Determine the [X, Y] coordinate at the center of the cell enclosing the given text.  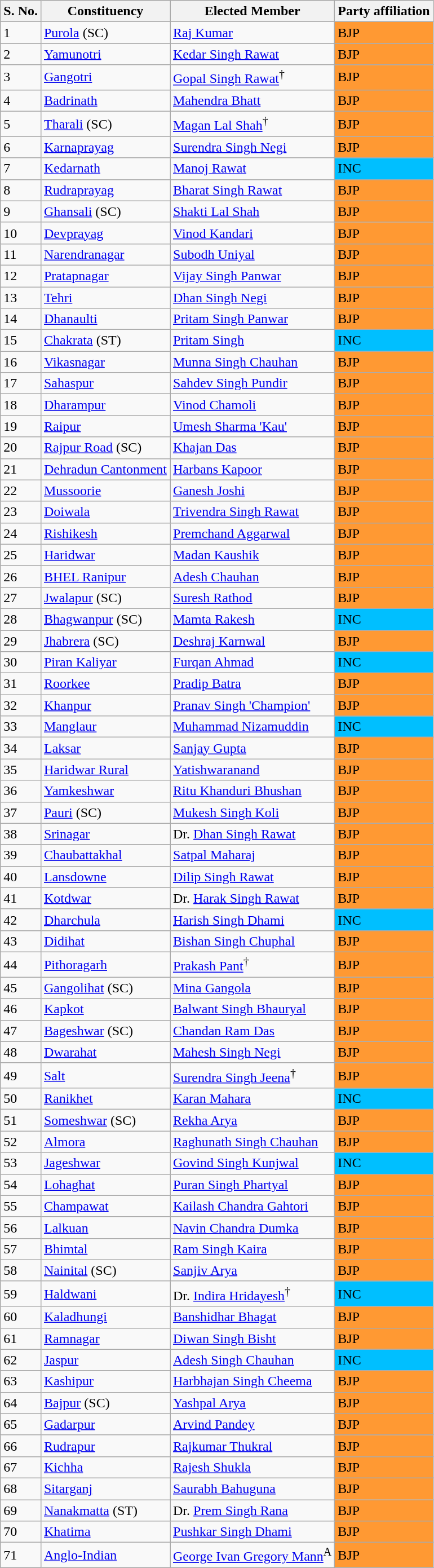
Piran Kaliyar [105, 662]
56 [21, 1227]
18 [21, 405]
Constituency [105, 11]
27 [21, 598]
Pritam Singh [253, 341]
Nanakmatta (ST) [105, 1510]
43 [21, 941]
Khanpur [105, 705]
11 [21, 254]
Tharali (SC) [105, 124]
Nainital (SC) [105, 1270]
Subodh Uniyal [253, 254]
60 [21, 1317]
61 [21, 1339]
65 [21, 1424]
Roorkee [105, 684]
52 [21, 1142]
Raghunath Singh Chauhan [253, 1142]
Lalkuan [105, 1227]
68 [21, 1489]
Ghansali (SC) [105, 211]
Surendra Singh Negi [253, 147]
Pithoragarh [105, 964]
Sanjiv Arya [253, 1270]
Yamkeshwar [105, 791]
Gadarpur [105, 1424]
Deshraj Karnwal [253, 641]
Haldwani [105, 1293]
23 [21, 512]
63 [21, 1381]
Yatishwaranand [253, 770]
55 [21, 1206]
Magan Lal Shah† [253, 124]
Balwant Singh Bhauryal [253, 1009]
51 [21, 1120]
Khatima [105, 1532]
Party affiliation [384, 11]
Kedarnath [105, 169]
Bhagwanpur (SC) [105, 619]
Dr. Dhan Singh Rawat [253, 834]
Mahesh Singh Negi [253, 1052]
Puran Singh Phartyal [253, 1185]
5 [21, 124]
Sahaspur [105, 383]
Jageshwar [105, 1163]
Kapkot [105, 1009]
53 [21, 1163]
Badrinath [105, 100]
S. No. [21, 11]
37 [21, 812]
Bajpur (SC) [105, 1403]
Laksar [105, 748]
Mamta Rakesh [253, 619]
Rajkumar Thukral [253, 1446]
Surendra Singh Jeena† [253, 1076]
Doiwala [105, 512]
48 [21, 1052]
Dr. Harak Singh Rawat [253, 898]
Gangolihat (SC) [105, 988]
Yashpal Arya [253, 1403]
Manoj Rawat [253, 169]
Karan Mahara [253, 1099]
Suresh Rathod [253, 598]
19 [21, 426]
36 [21, 791]
Narendranagar [105, 254]
21 [21, 469]
Kailash Chandra Gahtori [253, 1206]
Khajan Das [253, 448]
Ramnagar [105, 1339]
Someshwar (SC) [105, 1120]
Ram Singh Kaira [253, 1249]
67 [21, 1467]
9 [21, 211]
Mukesh Singh Koli [253, 812]
Kaladhungi [105, 1317]
25 [21, 555]
Adesh Chauhan [253, 576]
66 [21, 1446]
Kichha [105, 1467]
10 [21, 233]
Furqan Ahmad [253, 662]
Munna Singh Chauhan [253, 362]
Prakash Pant† [253, 964]
Karnaprayag [105, 147]
45 [21, 988]
32 [21, 705]
George Ivan Gregory MannA [253, 1555]
Navin Chandra Dumka [253, 1227]
24 [21, 533]
41 [21, 898]
Didihat [105, 941]
Dhanaulti [105, 319]
Vijay Singh Panwar [253, 276]
30 [21, 662]
Diwan Singh Bisht [253, 1339]
Harish Singh Dhami [253, 920]
Kedar Singh Rawat [253, 54]
1 [21, 33]
Dr. Indira Hridayesh† [253, 1293]
71 [21, 1555]
Rajpur Road (SC) [105, 448]
Dharchula [105, 920]
Sanjay Gupta [253, 748]
29 [21, 641]
Manglaur [105, 727]
62 [21, 1360]
Anglo-Indian [105, 1555]
49 [21, 1076]
BHEL Ranipur [105, 576]
Bhimtal [105, 1249]
46 [21, 1009]
Satpal Maharaj [253, 855]
54 [21, 1185]
31 [21, 684]
Salt [105, 1076]
Gopal Singh Rawat† [253, 78]
Ranikhet [105, 1099]
Jaspur [105, 1360]
8 [21, 190]
Sahdev Singh Pundir [253, 383]
4 [21, 100]
Kashipur [105, 1381]
Sitarganj [105, 1489]
Kotdwar [105, 898]
Saurabh Bahuguna [253, 1489]
Rekha Arya [253, 1120]
15 [21, 341]
Lansdowne [105, 877]
70 [21, 1532]
22 [21, 491]
Adesh Singh Chauhan [253, 1360]
Premchand Aggarwal [253, 533]
Govind Singh Kunjwal [253, 1163]
69 [21, 1510]
Haridwar Rural [105, 770]
47 [21, 1031]
Rudrapur [105, 1446]
Umesh Sharma 'Kau' [253, 426]
Pushkar Singh Dhami [253, 1532]
Rudraprayag [105, 190]
Vikasnagar [105, 362]
Bageshwar (SC) [105, 1031]
40 [21, 877]
7 [21, 169]
38 [21, 834]
64 [21, 1403]
Purola (SC) [105, 33]
Harbhajan Singh Cheema [253, 1381]
Srinagar [105, 834]
Raipur [105, 426]
Elected Member [253, 11]
Chandan Ram Das [253, 1031]
Champawat [105, 1206]
Mussoorie [105, 491]
Banshidhar Bhagat [253, 1317]
Arvind Pandey [253, 1424]
Pritam Singh Panwar [253, 319]
Mina Gangola [253, 988]
Chaubattakhal [105, 855]
Madan Kaushik [253, 555]
33 [21, 727]
Trivendra Singh Rawat [253, 512]
Dr. Prem Singh Rana [253, 1510]
14 [21, 319]
Pranav Singh 'Champion' [253, 705]
Muhammad Nizamuddin [253, 727]
Lohaghat [105, 1185]
42 [21, 920]
57 [21, 1249]
Bishan Singh Chuphal [253, 941]
Mahendra Bhatt [253, 100]
Pratapnagar [105, 276]
Vinod Chamoli [253, 405]
13 [21, 298]
12 [21, 276]
26 [21, 576]
Rajesh Shukla [253, 1467]
6 [21, 147]
44 [21, 964]
Dwarahat [105, 1052]
17 [21, 383]
16 [21, 362]
58 [21, 1270]
3 [21, 78]
50 [21, 1099]
Shakti Lal Shah [253, 211]
Harbans Kapoor [253, 469]
Dharampur [105, 405]
59 [21, 1293]
Rishikesh [105, 533]
Haridwar [105, 555]
Pauri (SC) [105, 812]
Vinod Kandari [253, 233]
Dilip Singh Rawat [253, 877]
Ritu Khanduri Bhushan [253, 791]
Devprayag [105, 233]
Bharat Singh Rawat [253, 190]
Dehradun Cantonment [105, 469]
Yamunotri [105, 54]
Almora [105, 1142]
20 [21, 448]
Chakrata (ST) [105, 341]
35 [21, 770]
Pradip Batra [253, 684]
39 [21, 855]
Tehri [105, 298]
Raj Kumar [253, 33]
Ganesh Joshi [253, 491]
28 [21, 619]
2 [21, 54]
Dhan Singh Negi [253, 298]
Gangotri [105, 78]
Jwalapur (SC) [105, 598]
Jhabrera (SC) [105, 641]
34 [21, 748]
